From the cell containing the given text, extract its center point as [x, y] coordinate. 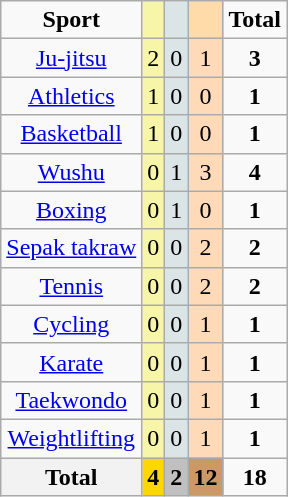
Karate [72, 362]
Wushu [72, 172]
Sepak takraw [72, 248]
Basketball [72, 134]
Weightlifting [72, 438]
Athletics [72, 96]
Tennis [72, 286]
Taekwondo [72, 400]
Boxing [72, 210]
Sport [72, 20]
18 [255, 477]
12 [206, 477]
Ju-jitsu [72, 58]
Cycling [72, 324]
